Capture the cell that displays the provided text and extract its (x, y) central coordinate. 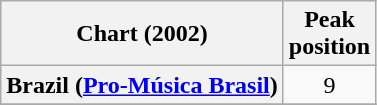
Brazil (Pro-Música Brasil) (142, 85)
Chart (2002) (142, 34)
Peakposition (329, 34)
9 (329, 85)
